Locate the cell with the specified text and output its [x, y] center coordinate. 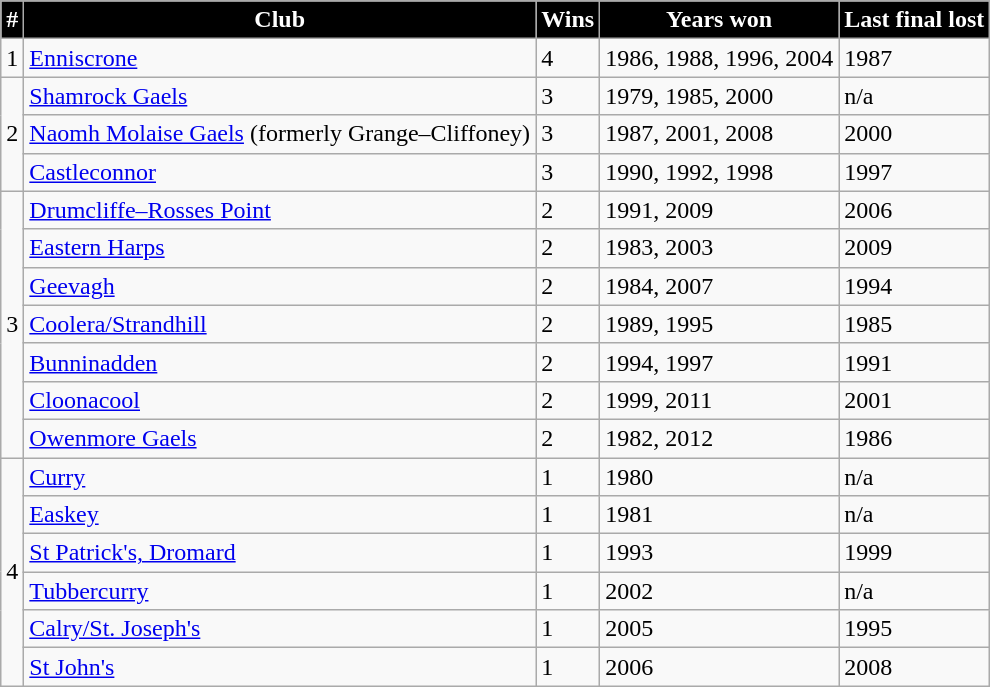
Curry [280, 477]
1987 [914, 58]
1990, 1992, 1998 [720, 172]
Eastern Harps [280, 248]
1982, 2012 [720, 438]
2002 [720, 591]
St Patrick's, Dromard [280, 553]
2009 [914, 248]
1986 [914, 438]
2005 [720, 629]
Shamrock Gaels [280, 96]
1979, 1985, 2000 [720, 96]
Castleconnor [280, 172]
Tubbercurry [280, 591]
Easkey [280, 515]
1999 [914, 553]
Owenmore Gaels [280, 438]
1999, 2011 [720, 400]
2008 [914, 667]
Geevagh [280, 286]
Cloonacool [280, 400]
Coolera/Strandhill [280, 324]
1984, 2007 [720, 286]
Naomh Molaise Gaels (formerly Grange–Cliffoney) [280, 134]
2000 [914, 134]
Years won [720, 20]
Bunninadden [280, 362]
Enniscrone [280, 58]
Wins [568, 20]
# [12, 20]
1994, 1997 [720, 362]
2001 [914, 400]
1980 [720, 477]
Calry/St. Joseph's [280, 629]
1993 [720, 553]
1991, 2009 [720, 210]
1991 [914, 362]
1989, 1995 [720, 324]
1994 [914, 286]
1983, 2003 [720, 248]
Club [280, 20]
1995 [914, 629]
Drumcliffe–Rosses Point [280, 210]
St John's [280, 667]
1987, 2001, 2008 [720, 134]
1986, 1988, 1996, 2004 [720, 58]
1997 [914, 172]
1985 [914, 324]
Last final lost [914, 20]
1981 [720, 515]
